Determine the [x, y] coordinate at the center of the cell enclosing the given text.  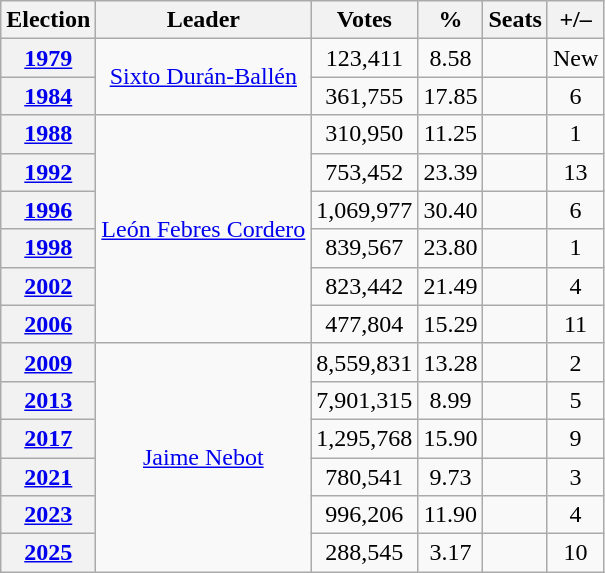
839,567 [364, 248]
Votes [364, 20]
5 [575, 400]
477,804 [364, 324]
León Febres Cordero [204, 229]
15.29 [450, 324]
New [575, 58]
13 [575, 172]
2 [575, 362]
23.39 [450, 172]
1984 [48, 96]
288,545 [364, 553]
2002 [48, 286]
3.17 [450, 553]
Election [48, 20]
11.90 [450, 515]
2023 [48, 515]
Jaime Nebot [204, 457]
1988 [48, 134]
11.25 [450, 134]
1996 [48, 210]
8.58 [450, 58]
1992 [48, 172]
1979 [48, 58]
11 [575, 324]
13.28 [450, 362]
9.73 [450, 477]
17.85 [450, 96]
753,452 [364, 172]
823,442 [364, 286]
123,411 [364, 58]
2017 [48, 438]
Sixto Durán-Ballén [204, 77]
2013 [48, 400]
8.99 [450, 400]
+/– [575, 20]
23.80 [450, 248]
780,541 [364, 477]
15.90 [450, 438]
1998 [48, 248]
10 [575, 553]
2021 [48, 477]
2009 [48, 362]
8,559,831 [364, 362]
3 [575, 477]
2025 [48, 553]
Seats [515, 20]
310,950 [364, 134]
996,206 [364, 515]
9 [575, 438]
1,069,977 [364, 210]
Leader [204, 20]
21.49 [450, 286]
% [450, 20]
30.40 [450, 210]
7,901,315 [364, 400]
361,755 [364, 96]
2006 [48, 324]
1,295,768 [364, 438]
